Identify which cell holds the provided text, then report its (X, Y) central coordinate. 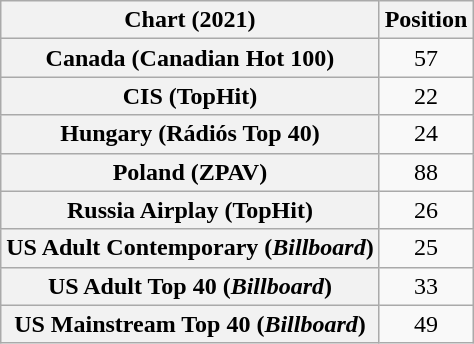
25 (426, 248)
Canada (Canadian Hot 100) (190, 58)
22 (426, 96)
24 (426, 134)
Position (426, 20)
Hungary (Rádiós Top 40) (190, 134)
US Adult Contemporary (Billboard) (190, 248)
49 (426, 324)
33 (426, 286)
Poland (ZPAV) (190, 172)
88 (426, 172)
US Adult Top 40 (Billboard) (190, 286)
Chart (2021) (190, 20)
57 (426, 58)
CIS (TopHit) (190, 96)
US Mainstream Top 40 (Billboard) (190, 324)
26 (426, 210)
Russia Airplay (TopHit) (190, 210)
